Return [X, Y] of the center of cell containing provided text 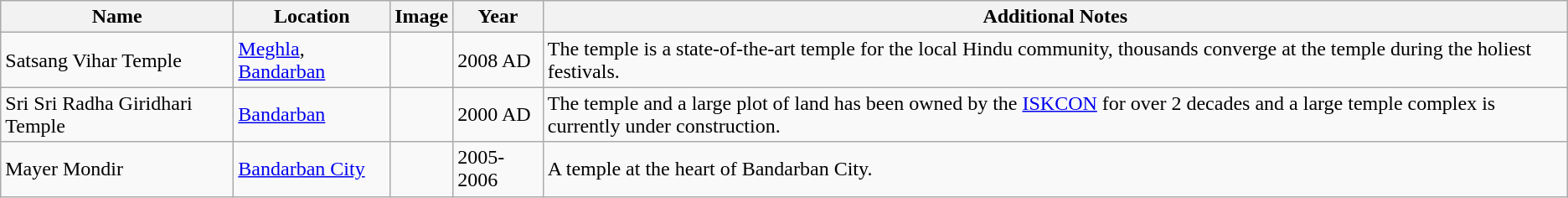
Bandarban City [312, 169]
Image [422, 17]
2005-2006 [498, 169]
Additional Notes [1055, 17]
Satsang Vihar Temple [117, 60]
Mayer Mondir [117, 169]
Name [117, 17]
A temple at the heart of Bandarban City. [1055, 169]
The temple is a state-of-the-art temple for the local Hindu community, thousands converge at the temple during the holiest festivals. [1055, 60]
Year [498, 17]
Location [312, 17]
Meghla, Bandarban [312, 60]
Bandarban [312, 114]
Sri Sri Radha Giridhari Temple [117, 114]
The temple and a large plot of land has been owned by the ISKCON for over 2 decades and a large temple complex is currently under construction. [1055, 114]
2008 AD [498, 60]
2000 AD [498, 114]
